Provide the (x, y) coordinate of the cell's center where the given text is located.  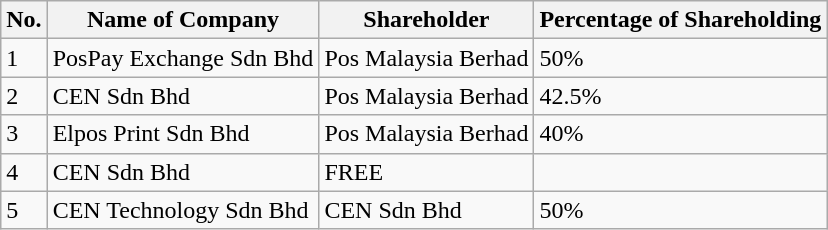
5 (24, 210)
4 (24, 172)
CEN Technology Sdn Bhd (183, 210)
Name of Company (183, 20)
42.5% (680, 96)
FREE (426, 172)
1 (24, 58)
3 (24, 134)
No. (24, 20)
40% (680, 134)
Shareholder (426, 20)
Elpos Print Sdn Bhd (183, 134)
2 (24, 96)
PosPay Exchange Sdn Bhd (183, 58)
Percentage of Shareholding (680, 20)
